Capture the cell that displays the provided text and extract its [X, Y] central coordinate. 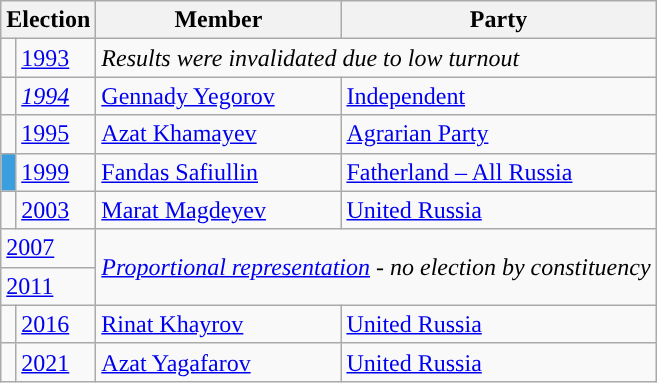
Azat Khamayev [218, 134]
Party [498, 20]
1994 [56, 96]
Gennady Yegorov [218, 96]
Election [48, 20]
Fandas Safiullin [218, 172]
1993 [56, 58]
Independent [498, 96]
2021 [56, 362]
2011 [48, 286]
1995 [56, 134]
2003 [56, 210]
Rinat Khayrov [218, 324]
2007 [48, 248]
Proportional representation - no election by constituency [376, 267]
Marat Magdeyev [218, 210]
Azat Yagafarov [218, 362]
Results were invalidated due to low turnout [376, 58]
1999 [56, 172]
2016 [56, 324]
Fatherland – All Russia [498, 172]
Agrarian Party [498, 134]
Member [218, 20]
